Capture the cell that displays the provided text and extract its [X, Y] central coordinate. 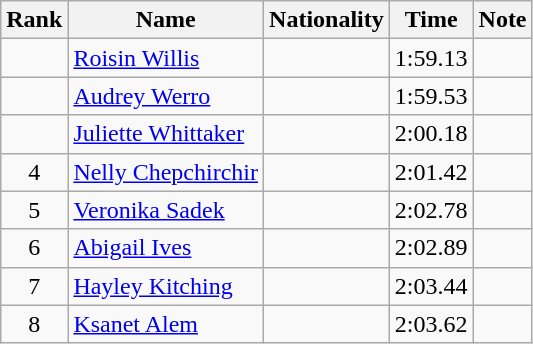
6 [34, 248]
Time [431, 20]
Nationality [327, 20]
Note [502, 20]
1:59.53 [431, 96]
2:01.42 [431, 172]
Juliette Whittaker [166, 134]
4 [34, 172]
Nelly Chepchirchir [166, 172]
1:59.13 [431, 58]
Audrey Werro [166, 96]
7 [34, 286]
Hayley Kitching [166, 286]
2:03.44 [431, 286]
2:02.89 [431, 248]
5 [34, 210]
Abigail Ives [166, 248]
2:00.18 [431, 134]
8 [34, 324]
Roisin Willis [166, 58]
Rank [34, 20]
Name [166, 20]
2:02.78 [431, 210]
Ksanet Alem [166, 324]
2:03.62 [431, 324]
Veronika Sadek [166, 210]
